Detect which cell encompasses the target text, then output its (x, y) center coordinate. 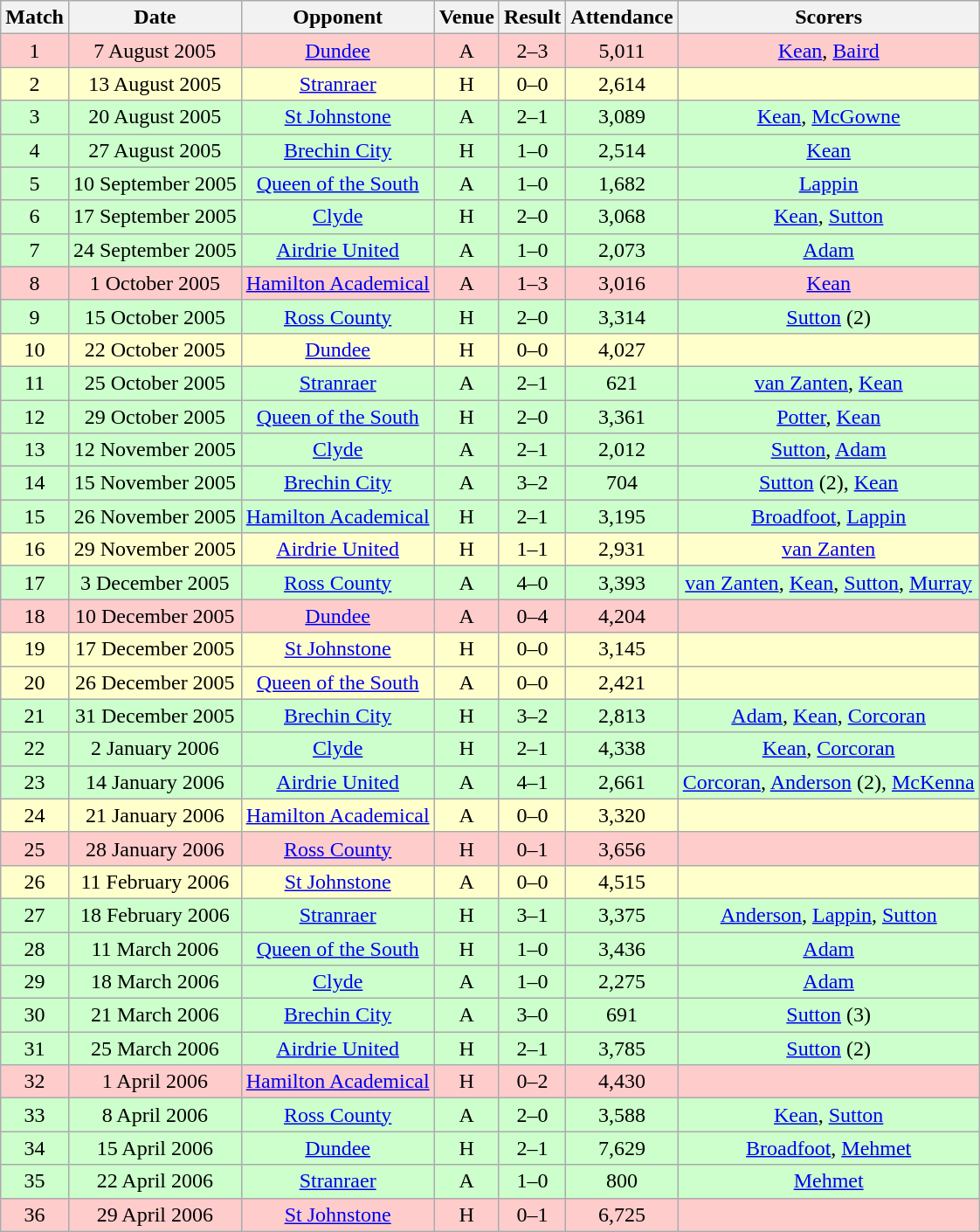
3,089 (622, 117)
4,027 (622, 350)
25 October 2005 (155, 383)
4,204 (622, 616)
Potter, Kean (828, 417)
15 (35, 516)
Anderson, Lappin, Sutton (828, 915)
2,931 (622, 550)
3,016 (622, 283)
3–0 (532, 1015)
3,393 (622, 583)
17 December 2005 (155, 649)
3,314 (622, 316)
3,436 (622, 948)
621 (622, 383)
26 (35, 882)
Corcoran, Anderson (2), McKenna (828, 782)
3–1 (532, 915)
2,514 (622, 150)
Sutton (3) (828, 1015)
32 (35, 1082)
Attendance (622, 17)
24 (35, 815)
3,785 (622, 1049)
Sutton, Adam (828, 450)
15 November 2005 (155, 483)
3,068 (622, 217)
13 (35, 450)
7,629 (622, 1148)
15 April 2006 (155, 1148)
Result (532, 17)
6 (35, 217)
22 (35, 749)
5,011 (622, 51)
29 October 2005 (155, 417)
18 March 2006 (155, 982)
23 (35, 782)
18 February 2006 (155, 915)
11 March 2006 (155, 948)
3,588 (622, 1115)
34 (35, 1148)
12 (35, 417)
13 August 2005 (155, 84)
Match (35, 17)
20 August 2005 (155, 117)
35 (35, 1181)
25 March 2006 (155, 1049)
4,338 (622, 749)
28 January 2006 (155, 848)
12 November 2005 (155, 450)
4–1 (532, 782)
29 April 2006 (155, 1215)
1 April 2006 (155, 1082)
21 March 2006 (155, 1015)
3,320 (622, 815)
20 (35, 682)
3,145 (622, 649)
1,682 (622, 183)
Lappin (828, 183)
4–0 (532, 583)
Kean, Baird (828, 51)
1 October 2005 (155, 283)
2,661 (622, 782)
11 (35, 383)
5 (35, 183)
van Zanten (828, 550)
van Zanten, Kean, Sutton, Murray (828, 583)
27 (35, 915)
2,012 (622, 450)
33 (35, 1115)
3 December 2005 (155, 583)
Opponent (337, 17)
26 December 2005 (155, 682)
11 February 2006 (155, 882)
Date (155, 17)
7 August 2005 (155, 51)
3,656 (622, 848)
10 December 2005 (155, 616)
14 (35, 483)
21 January 2006 (155, 815)
29 (35, 982)
3,361 (622, 417)
4,430 (622, 1082)
2,813 (622, 716)
8 (35, 283)
Scorers (828, 17)
691 (622, 1015)
Sutton (2), Kean (828, 483)
Broadfoot, Lappin (828, 516)
van Zanten, Kean (828, 383)
Kean, Corcoran (828, 749)
4 (35, 150)
18 (35, 616)
21 (35, 716)
0–4 (532, 616)
2–3 (532, 51)
8 April 2006 (155, 1115)
Adam, Kean, Corcoran (828, 716)
28 (35, 948)
25 (35, 848)
6,725 (622, 1215)
2 January 2006 (155, 749)
17 September 2005 (155, 217)
2,073 (622, 250)
26 November 2005 (155, 516)
10 (35, 350)
2 (35, 84)
Venue (466, 17)
31 (35, 1049)
30 (35, 1015)
10 September 2005 (155, 183)
29 November 2005 (155, 550)
22 April 2006 (155, 1181)
4,515 (622, 882)
7 (35, 250)
1 (35, 51)
9 (35, 316)
3 (35, 117)
1–1 (532, 550)
Broadfoot, Mehmet (828, 1148)
800 (622, 1181)
3,195 (622, 516)
2,614 (622, 84)
22 October 2005 (155, 350)
31 December 2005 (155, 716)
16 (35, 550)
Mehmet (828, 1181)
27 August 2005 (155, 150)
19 (35, 649)
15 October 2005 (155, 316)
3,375 (622, 915)
704 (622, 483)
24 September 2005 (155, 250)
Kean, McGowne (828, 117)
2,275 (622, 982)
1–3 (532, 283)
14 January 2006 (155, 782)
0–2 (532, 1082)
36 (35, 1215)
17 (35, 583)
2,421 (622, 682)
